From the cell containing the given text, extract its center point as [X, Y] coordinate. 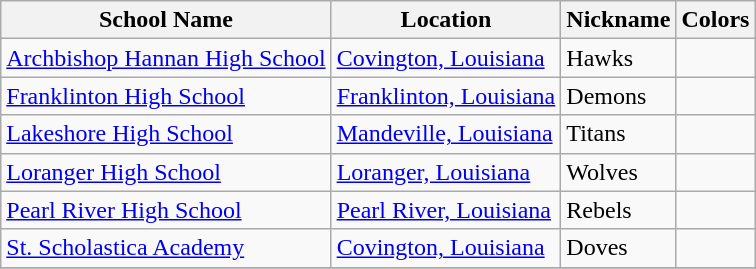
Archbishop Hannan High School [166, 58]
Mandeville, Louisiana [446, 134]
Loranger High School [166, 172]
Lakeshore High School [166, 134]
Wolves [618, 172]
Demons [618, 96]
Pearl River High School [166, 210]
Pearl River, Louisiana [446, 210]
Loranger, Louisiana [446, 172]
Colors [716, 20]
Rebels [618, 210]
Location [446, 20]
Doves [618, 248]
Titans [618, 134]
Franklinton High School [166, 96]
Hawks [618, 58]
St. Scholastica Academy [166, 248]
Nickname [618, 20]
Franklinton, Louisiana [446, 96]
School Name [166, 20]
